Find where the given text appears and provide that cell's center as (X, Y) coordinate. 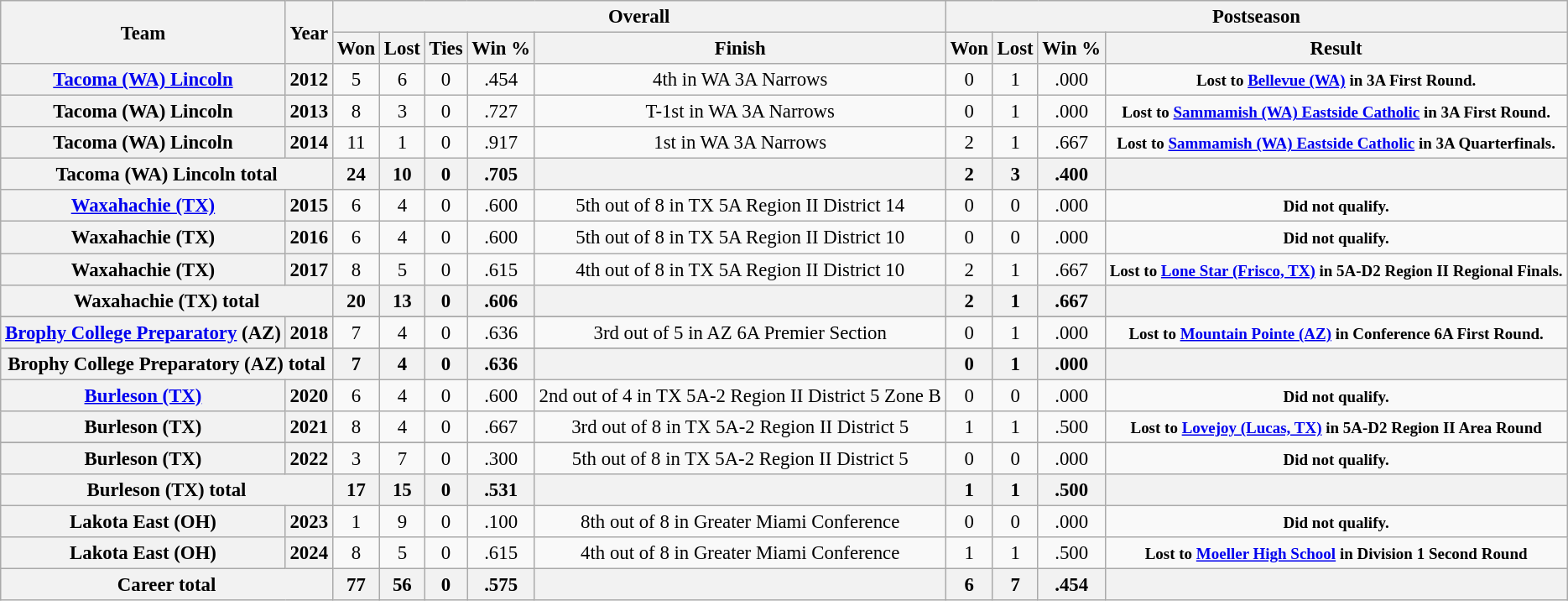
Team (143, 32)
17 (356, 490)
T-1st in WA 3A Narrows (740, 112)
11 (356, 143)
2022 (309, 458)
2021 (309, 427)
5th out of 8 in TX 5A-2 Region II District 5 (740, 458)
9 (403, 521)
2017 (309, 269)
13 (403, 300)
56 (403, 585)
2012 (309, 80)
2023 (309, 521)
15 (403, 490)
2nd out of 4 in TX 5A-2 Region II District 5 Zone B (740, 395)
.400 (1071, 175)
77 (356, 585)
Lost to Sammamish (WA) Eastside Catholic in 3A First Round. (1336, 112)
Lost to Lovejoy (Lucas, TX) in 5A-D2 Region II Area Round (1336, 427)
5th out of 8 in TX 5A Region II District 10 (740, 238)
2016 (309, 238)
2018 (309, 332)
Career total (167, 585)
.300 (501, 458)
10 (403, 175)
Lost to Moeller High School in Division 1 Second Round (1336, 553)
Lost to Mountain Pointe (AZ) in Conference 6A First Round. (1336, 332)
20 (356, 300)
Lost to Sammamish (WA) Eastside Catholic in 3A Quarterfinals. (1336, 143)
24 (356, 175)
Brophy College Preparatory (AZ) total (167, 363)
.100 (501, 521)
8th out of 8 in Greater Miami Conference (740, 521)
.705 (501, 175)
Brophy College Preparatory (AZ) (143, 332)
4th out of 8 in TX 5A Region II District 10 (740, 269)
Result (1336, 49)
2024 (309, 553)
Lost to Lone Star (Frisco, TX) in 5A-D2 Region II Regional Finals. (1336, 269)
Year (309, 32)
4th out of 8 in Greater Miami Conference (740, 553)
Finish (740, 49)
3rd out of 5 in AZ 6A Premier Section (740, 332)
Tacoma (WA) Lincoln total (167, 175)
.917 (501, 143)
Postseason (1257, 17)
2020 (309, 395)
2014 (309, 143)
3rd out of 8 in TX 5A-2 Region II District 5 (740, 427)
Burleson (TX) total (167, 490)
.606 (501, 300)
Lost to Bellevue (WA) in 3A First Round. (1336, 80)
5th out of 8 in TX 5A Region II District 14 (740, 206)
1st in WA 3A Narrows (740, 143)
Ties (446, 49)
2015 (309, 206)
Waxahachie (TX) total (167, 300)
.575 (501, 585)
.531 (501, 490)
.727 (501, 112)
Overall (639, 17)
4th in WA 3A Narrows (740, 80)
2013 (309, 112)
